Search for the cell housing the specified text and yield its (X, Y) center coordinate. 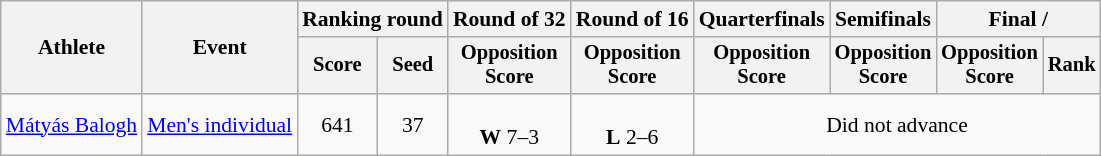
Event (220, 48)
37 (413, 124)
Athlete (72, 48)
Final / (1018, 19)
Mátyás Balogh (72, 124)
Men's individual (220, 124)
Ranking round (372, 19)
Quarterfinals (762, 19)
641 (338, 124)
Semifinals (884, 19)
Did not advance (898, 124)
Rank (1072, 66)
Seed (413, 66)
W 7–3 (510, 124)
Score (338, 66)
L 2–6 (632, 124)
Round of 32 (510, 19)
Round of 16 (632, 19)
